Find where the given text appears and provide that cell's center as [X, Y] coordinate. 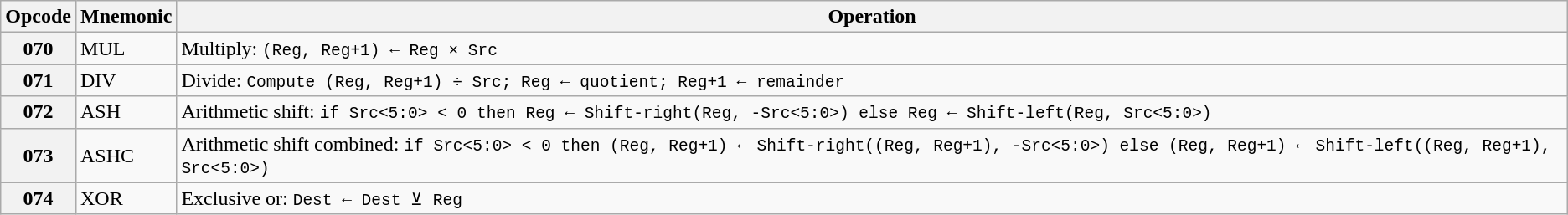
ASH [126, 112]
Divide: Compute (Reg, Reg+1) ÷ Src; Reg ← quotient; Reg+1 ← remainder [872, 80]
071 [39, 80]
Opcode [39, 17]
072 [39, 112]
DIV [126, 80]
Operation [872, 17]
ASHC [126, 156]
Exclusive or: Dest ← Dest ⊻ Reg [872, 198]
XOR [126, 198]
Mnemonic [126, 17]
070 [39, 49]
073 [39, 156]
Multiply: (Reg, Reg+1) ← Reg × Src [872, 49]
MUL [126, 49]
074 [39, 198]
Arithmetic shift: if Src<5:0> < 0 then Reg ← Shift-right(Reg, -Src<5:0>) else Reg ← Shift-left(Reg, Src<5:0>) [872, 112]
